Return the (x, y) coordinate for the center point of the cell that contains the specified text.  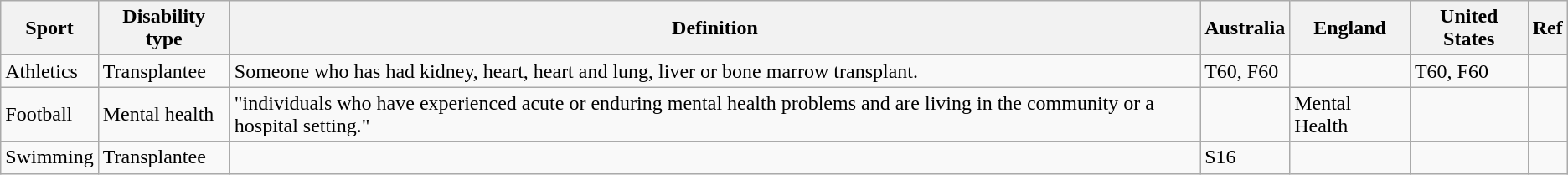
Swimming (49, 157)
Definition (714, 28)
Someone who has had kidney, heart, heart and lung, liver or bone marrow transplant. (714, 71)
Sport (49, 28)
Athletics (49, 71)
England (1350, 28)
Mental Health (1350, 114)
Mental health (164, 114)
Ref (1548, 28)
"individuals who have experienced acute or enduring mental health problems and are living in the community or a hospital setting." (714, 114)
Australia (1245, 28)
United States (1469, 28)
Disability type (164, 28)
S16 (1245, 157)
Football (49, 114)
